Scan for the cell matching the given text and deliver its [x, y] coordinate at center. 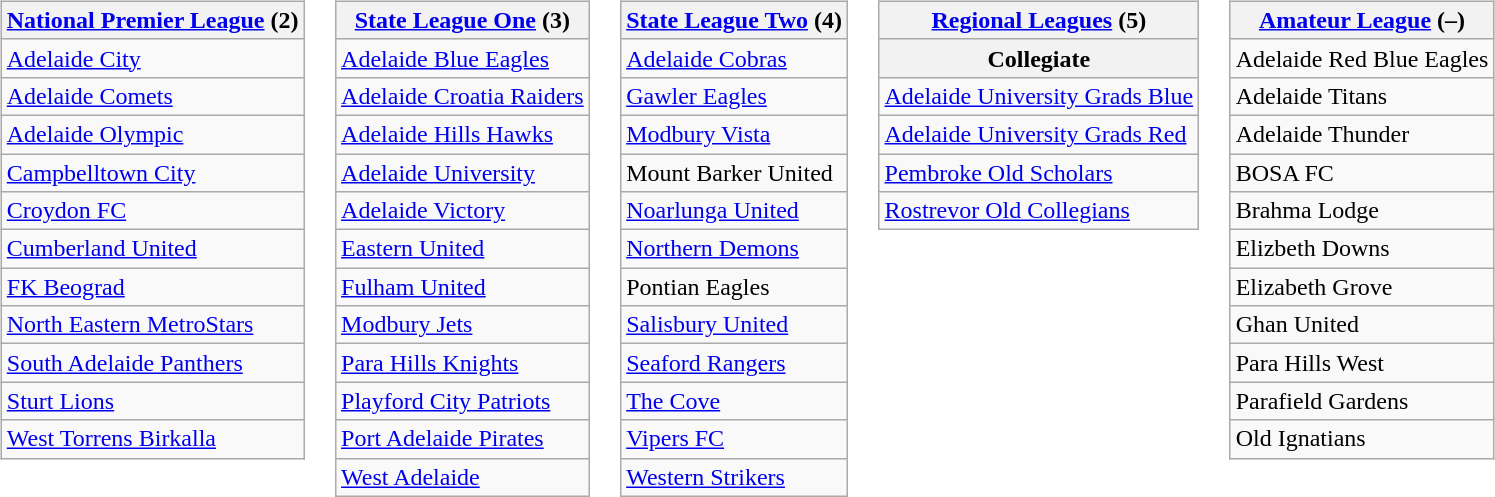
Port Adelaide Pirates [463, 439]
Pontian Eagles [734, 287]
Modbury Vista [734, 134]
Adelaide Victory [463, 211]
State League Two (4) [734, 20]
State League One (3) [463, 20]
Ghan United [1362, 325]
Amateur League (–) [1362, 20]
Croydon FC [152, 211]
Adelaide Olympic [152, 134]
Para Hills West [1362, 363]
National Premier League (2) [152, 20]
Modbury Jets [463, 325]
North Eastern MetroStars [152, 325]
Collegiate [1039, 58]
Adelaide Croatia Raiders [463, 96]
The Cove [734, 401]
Noarlunga United [734, 211]
Sturt Lions [152, 401]
Rostrevor Old Collegians [1039, 211]
Pembroke Old Scholars [1039, 173]
Western Strikers [734, 477]
Adelaide Titans [1362, 96]
South Adelaide Panthers [152, 363]
Vipers FC [734, 439]
Elizbeth Downs [1362, 249]
Gawler Eagles [734, 96]
Adelaide Thunder [1362, 134]
Parafield Gardens [1362, 401]
Adelaide Cobras [734, 58]
Salisbury United [734, 325]
FK Beograd [152, 287]
Adelaide University [463, 173]
Adelaide University Grads Red [1039, 134]
Regional Leagues (5) [1039, 20]
Mount Barker United [734, 173]
Northern Demons [734, 249]
Old Ignatians [1362, 439]
BOSA FC [1362, 173]
Adelaide Red Blue Eagles [1362, 58]
Adelaide City [152, 58]
Adelaide Blue Eagles [463, 58]
Eastern United [463, 249]
Adelaide Hills Hawks [463, 134]
Elizabeth Grove [1362, 287]
Adelaide University Grads Blue [1039, 96]
Playford City Patriots [463, 401]
Adelaide Comets [152, 96]
West Adelaide [463, 477]
Fulham United [463, 287]
West Torrens Birkalla [152, 439]
Campbelltown City [152, 173]
Cumberland United [152, 249]
Seaford Rangers [734, 363]
Brahma Lodge [1362, 211]
Para Hills Knights [463, 363]
